Extract the [x, y] coordinate from the center of the cell holding the provided text.  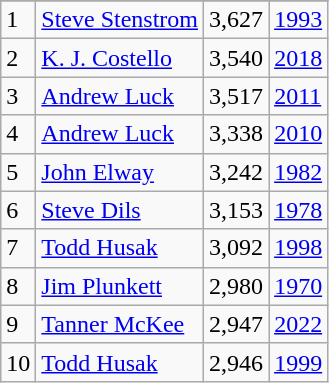
3,540 [236, 58]
3,153 [236, 210]
7 [18, 248]
3 [18, 96]
1 [18, 20]
Steve Dils [120, 210]
3,338 [236, 134]
1982 [298, 172]
1978 [298, 210]
K. J. Costello [120, 58]
4 [18, 134]
9 [18, 324]
2011 [298, 96]
6 [18, 210]
2018 [298, 58]
Jim Plunkett [120, 286]
John Elway [120, 172]
3,092 [236, 248]
1970 [298, 286]
3,517 [236, 96]
3,242 [236, 172]
2,946 [236, 362]
2022 [298, 324]
1999 [298, 362]
2,980 [236, 286]
5 [18, 172]
3,627 [236, 20]
Tanner McKee [120, 324]
8 [18, 286]
2 [18, 58]
Steve Stenstrom [120, 20]
10 [18, 362]
2010 [298, 134]
1998 [298, 248]
2,947 [236, 324]
1993 [298, 20]
